Pinpoint the cell where the given text exists, returning its (x, y) midpoint coordinate. 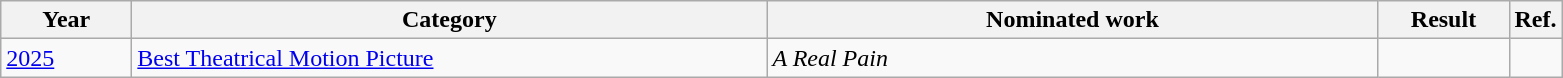
Nominated work (1072, 20)
2025 (66, 58)
Year (66, 20)
Best Theatrical Motion Picture (450, 58)
A Real Pain (1072, 58)
Category (450, 20)
Result (1444, 20)
Ref. (1536, 20)
